Extract the [X, Y] coordinate from the center of the cell holding the provided text.  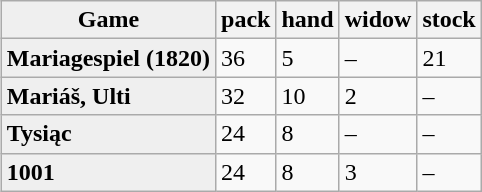
hand [308, 20]
Mariagespiel (1820) [108, 58]
2 [378, 96]
5 [308, 58]
32 [246, 96]
stock [449, 20]
10 [308, 96]
Mariáš, Ulti [108, 96]
pack [246, 20]
1001 [108, 172]
36 [246, 58]
Game [108, 20]
Tysiąc [108, 134]
widow [378, 20]
21 [449, 58]
3 [378, 172]
